Pinpoint the cell where the given text exists, returning its (x, y) midpoint coordinate. 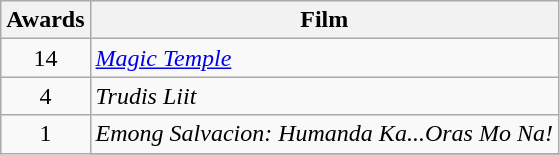
Magic Temple (324, 58)
Awards (46, 20)
1 (46, 134)
14 (46, 58)
Trudis Liit (324, 96)
Emong Salvacion: Humanda Ka...Oras Mo Na! (324, 134)
Film (324, 20)
4 (46, 96)
